Locate the cell with the specified text and output its [X, Y] center coordinate. 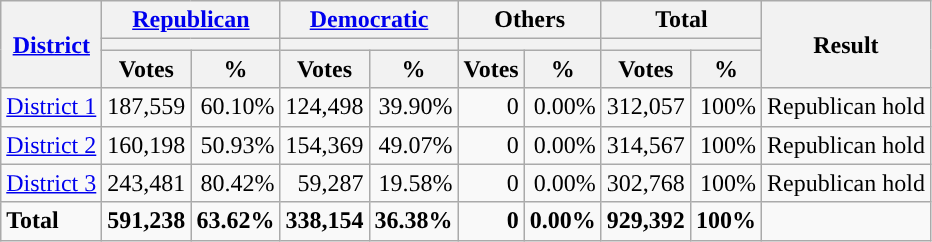
District 2 [52, 145]
312,057 [646, 107]
160,198 [146, 145]
36.38% [414, 221]
39.90% [414, 107]
187,559 [146, 107]
Result [846, 44]
50.93% [236, 145]
154,369 [324, 145]
19.58% [414, 183]
302,768 [646, 183]
Democratic [369, 20]
District 1 [52, 107]
314,567 [646, 145]
60.10% [236, 107]
243,481 [146, 183]
49.07% [414, 145]
80.42% [236, 183]
591,238 [146, 221]
59,287 [324, 183]
District [52, 44]
124,498 [324, 107]
Others [530, 20]
929,392 [646, 221]
63.62% [236, 221]
District 3 [52, 183]
338,154 [324, 221]
Republican [191, 20]
